Determine the (X, Y) coordinate at the center of the cell enclosing the given text.  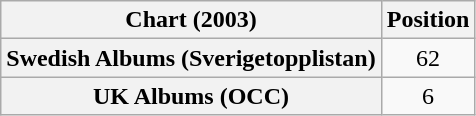
Position (428, 20)
Chart (2003) (191, 20)
Swedish Albums (Sverigetopplistan) (191, 58)
62 (428, 58)
UK Albums (OCC) (191, 96)
6 (428, 96)
